Determine the [X, Y] coordinate at the center of the cell enclosing the given text.  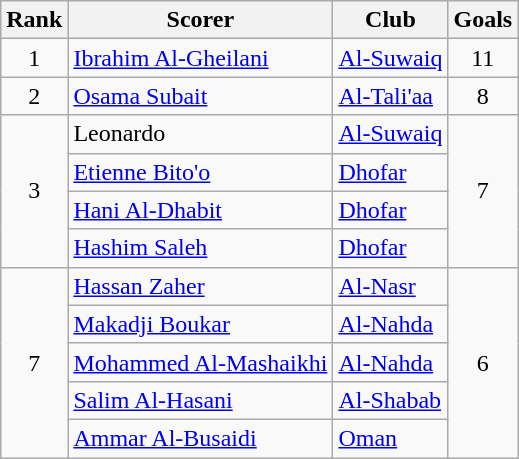
11 [483, 58]
Club [390, 20]
3 [34, 191]
Osama Subait [200, 96]
8 [483, 96]
Rank [34, 20]
Hani Al-Dhabit [200, 210]
Scorer [200, 20]
Mohammed Al-Mashaikhi [200, 362]
Leonardo [200, 134]
Hassan Zaher [200, 286]
2 [34, 96]
Goals [483, 20]
Al-Shabab [390, 400]
Makadji Boukar [200, 324]
Ammar Al-Busaidi [200, 438]
Al-Nasr [390, 286]
1 [34, 58]
Salim Al-Hasani [200, 400]
Etienne Bito'o [200, 172]
Hashim Saleh [200, 248]
Al-Tali'aa [390, 96]
Ibrahim Al-Gheilani [200, 58]
Oman [390, 438]
6 [483, 362]
